Search for the cell housing the specified text and yield its [x, y] center coordinate. 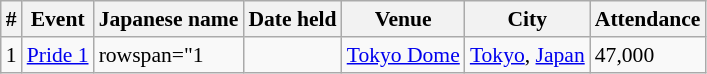
Japanese name [169, 19]
Pride 1 [58, 55]
47,000 [648, 55]
Tokyo Dome [404, 55]
rowspan="1 [169, 55]
City [528, 19]
Venue [404, 19]
Event [58, 19]
Date held [292, 19]
Tokyo, Japan [528, 55]
# [12, 19]
1 [12, 55]
Attendance [648, 19]
